For the text-containing cell, return its midpoint in [x, y] coordinate format. 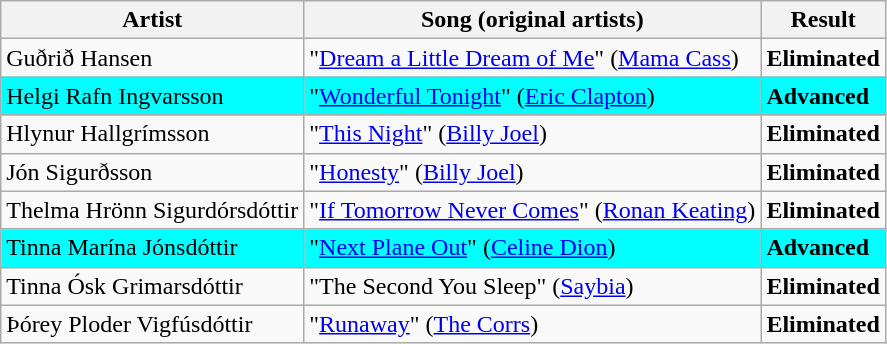
"Runaway" (The Corrs) [532, 324]
Þórey Ploder Vigfúsdóttir [152, 324]
Result [823, 20]
"Honesty" (Billy Joel) [532, 172]
Song (original artists) [532, 20]
"Next Plane Out" (Celine Dion) [532, 248]
Thelma Hrönn Sigurdórsdóttir [152, 210]
Artist [152, 20]
Jón Sigurðsson [152, 172]
"The Second You Sleep" (Saybia) [532, 286]
"Wonderful Tonight" (Eric Clapton) [532, 96]
Tinna Marína Jónsdóttir [152, 248]
"If Tomorrow Never Comes" (Ronan Keating) [532, 210]
Hlynur Hallgrímsson [152, 134]
Guðrið Hansen [152, 58]
Helgi Rafn Ingvarsson [152, 96]
"Dream a Little Dream of Me" (Mama Cass) [532, 58]
Tinna Ósk Grimarsdóttir [152, 286]
"This Night" (Billy Joel) [532, 134]
